Find where the given text appears and provide that cell's center as (X, Y) coordinate. 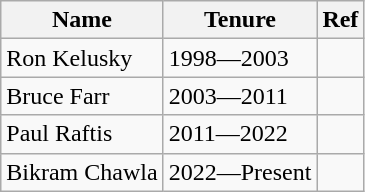
1998—2003 (240, 58)
Tenure (240, 20)
Paul Raftis (82, 134)
Ref (340, 20)
2022—Present (240, 172)
Ron Kelusky (82, 58)
Name (82, 20)
Bruce Farr (82, 96)
2011—2022 (240, 134)
2003—2011 (240, 96)
Bikram Chawla (82, 172)
